Locate the cell with the specified text and output its (x, y) center coordinate. 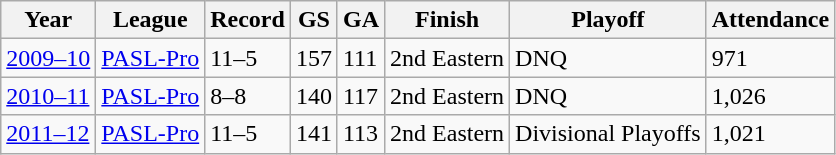
League (150, 20)
Record (248, 20)
2009–10 (48, 58)
2010–11 (48, 96)
111 (360, 58)
GS (314, 20)
Finish (448, 20)
157 (314, 58)
971 (770, 58)
2011–12 (48, 134)
Attendance (770, 20)
140 (314, 96)
1,026 (770, 96)
Year (48, 20)
113 (360, 134)
141 (314, 134)
8–8 (248, 96)
Divisional Playoffs (608, 134)
117 (360, 96)
1,021 (770, 134)
GA (360, 20)
Playoff (608, 20)
